Detect which cell encompasses the target text, then output its [X, Y] center coordinate. 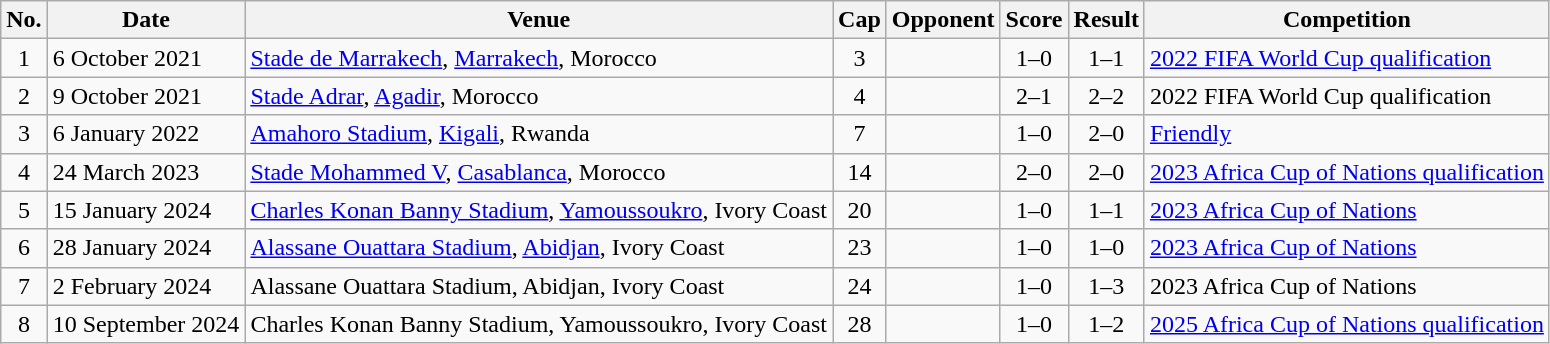
Opponent [943, 20]
Cap [860, 20]
1–2 [1106, 324]
2025 Africa Cup of Nations qualification [1346, 324]
23 [860, 248]
24 [860, 286]
2 [24, 96]
Score [1034, 20]
5 [24, 210]
24 March 2023 [146, 172]
8 [24, 324]
Date [146, 20]
9 October 2021 [146, 96]
2 February 2024 [146, 286]
Competition [1346, 20]
20 [860, 210]
1 [24, 58]
6 January 2022 [146, 134]
1–3 [1106, 286]
Amahoro Stadium, Kigali, Rwanda [539, 134]
28 January 2024 [146, 248]
Friendly [1346, 134]
6 October 2021 [146, 58]
Stade Adrar, Agadir, Morocco [539, 96]
28 [860, 324]
Stade de Marrakech, Marrakech, Morocco [539, 58]
10 September 2024 [146, 324]
No. [24, 20]
2–1 [1034, 96]
6 [24, 248]
Stade Mohammed V, Casablanca, Morocco [539, 172]
2023 Africa Cup of Nations qualification [1346, 172]
15 January 2024 [146, 210]
Result [1106, 20]
14 [860, 172]
2–2 [1106, 96]
Venue [539, 20]
